Return (X, Y) of the center of cell containing provided text 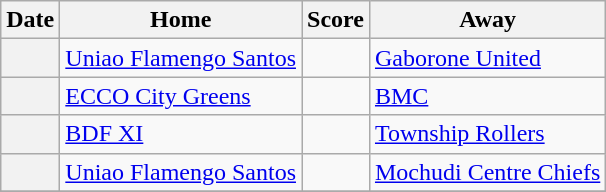
Township Rollers (487, 134)
Away (487, 20)
Gaborone United (487, 58)
ECCO City Greens (181, 96)
BDF XI (181, 134)
Mochudi Centre Chiefs (487, 172)
Score (336, 20)
BMC (487, 96)
Date (30, 20)
Home (181, 20)
